Search for the cell housing the specified text and yield its (x, y) center coordinate. 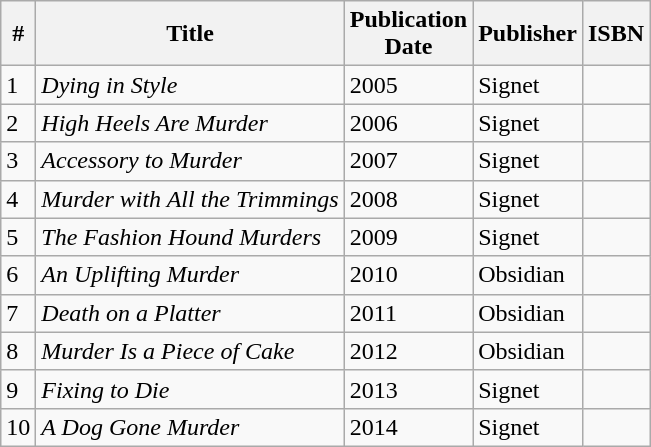
A Dog Gone Murder (190, 427)
Fixing to Die (190, 389)
5 (18, 237)
2014 (408, 427)
Murder with All the Trimmings (190, 199)
2011 (408, 313)
2010 (408, 275)
2013 (408, 389)
2009 (408, 237)
7 (18, 313)
8 (18, 351)
Publisher (528, 34)
2012 (408, 351)
2 (18, 123)
Murder Is a Piece of Cake (190, 351)
4 (18, 199)
Accessory to Murder (190, 161)
2007 (408, 161)
PublicationDate (408, 34)
# (18, 34)
3 (18, 161)
Title (190, 34)
6 (18, 275)
10 (18, 427)
ISBN (616, 34)
2006 (408, 123)
The Fashion Hound Murders (190, 237)
Dying in Style (190, 85)
2005 (408, 85)
2008 (408, 199)
Death on a Platter (190, 313)
9 (18, 389)
High Heels Are Murder (190, 123)
1 (18, 85)
An Uplifting Murder (190, 275)
